Pinpoint the cell where the given text exists, returning its (x, y) midpoint coordinate. 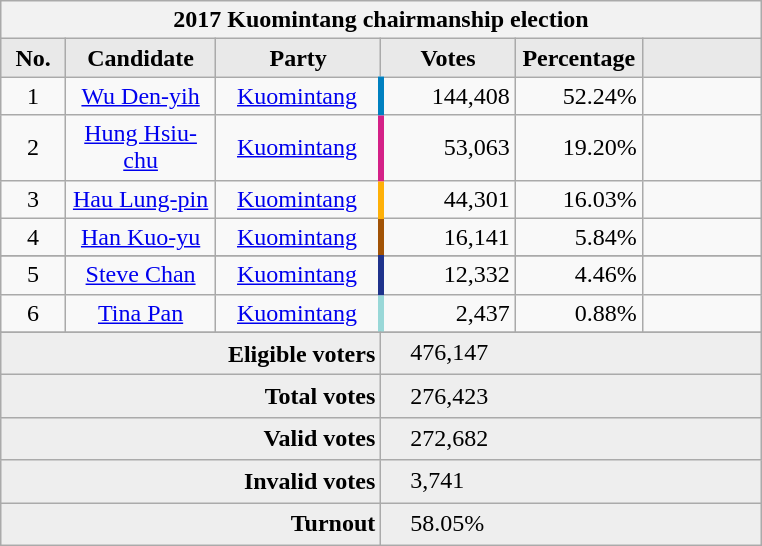
16.03% (578, 199)
5.84% (578, 237)
2,437 (448, 313)
53,063 (448, 148)
12,332 (448, 275)
3,741 (572, 482)
1 (32, 96)
Invalid votes (190, 482)
No. (32, 58)
276,423 (572, 396)
58.05% (572, 524)
6 (32, 313)
Party (298, 58)
Eligible voters (190, 354)
Total votes (190, 396)
19.20% (578, 148)
272,682 (572, 438)
Hung Hsiu-chu (141, 148)
2017 Kuomintang chairmanship election (380, 20)
4.46% (578, 275)
Tina Pan (141, 313)
Wu Den-yih (141, 96)
5 (32, 275)
Hau Lung-pin (141, 199)
3 (32, 199)
476,147 (572, 354)
0.88% (578, 313)
Candidate (141, 58)
Turnout (190, 524)
52.24% (578, 96)
Valid votes (190, 438)
2 (32, 148)
Percentage (578, 58)
44,301 (448, 199)
4 (32, 237)
Votes (448, 58)
16,141 (448, 237)
144,408 (448, 96)
Han Kuo-yu (141, 237)
Steve Chan (141, 275)
